Provide the (x, y) coordinate of the cell's center where the given text is located.  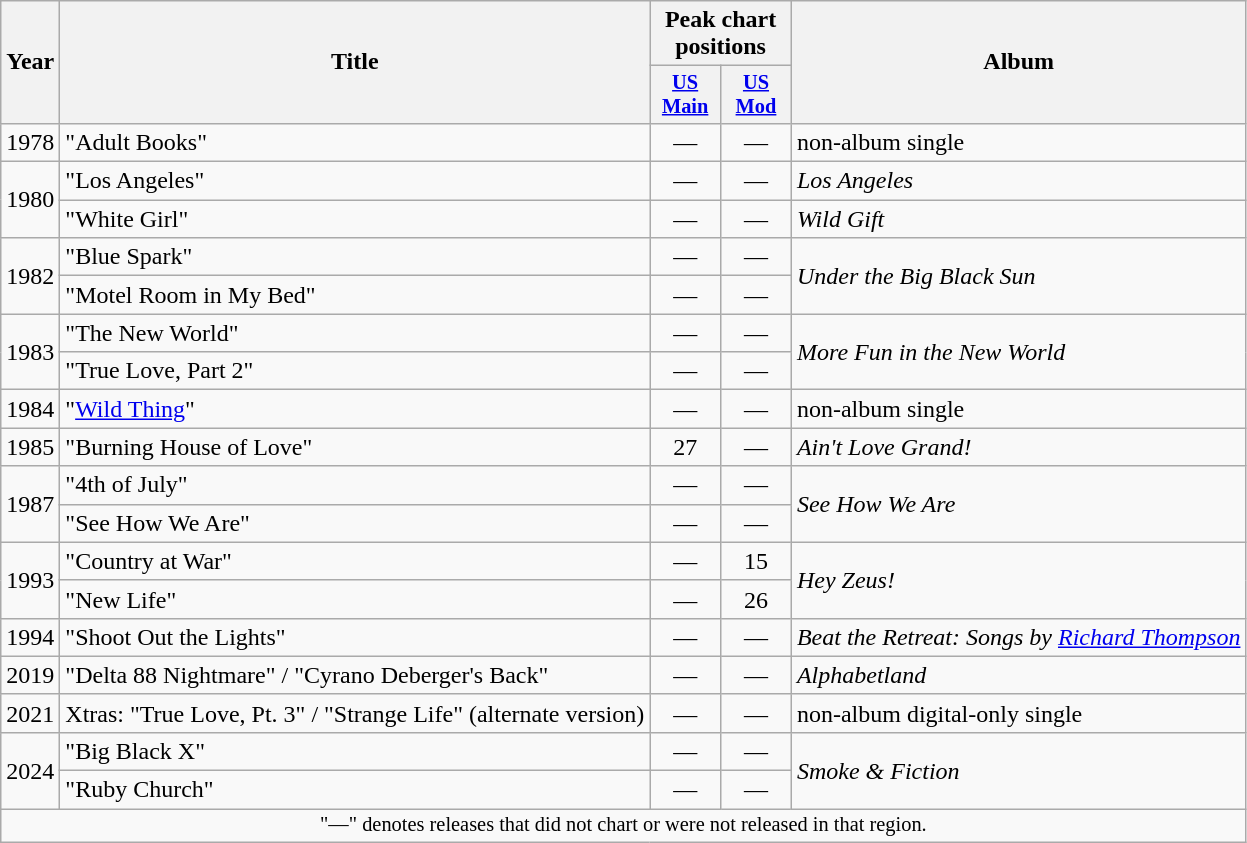
2024 (30, 770)
"New Life" (355, 599)
"—" denotes releases that did not chart or were not released in that region. (624, 826)
Under the Big Black Sun (1018, 276)
Ain't Love Grand! (1018, 447)
15 (756, 561)
2021 (30, 713)
"Wild Thing" (355, 409)
2019 (30, 675)
"Big Black X" (355, 751)
1982 (30, 276)
Smoke & Fiction (1018, 770)
1985 (30, 447)
non-album digital-only single (1018, 713)
27 (686, 447)
"Adult Books" (355, 142)
"Shoot Out the Lights" (355, 637)
Xtras: "True Love, Pt. 3" / "Strange Life" (alternate version) (355, 713)
See How We Are (1018, 504)
"4th of July" (355, 485)
1978 (30, 142)
1983 (30, 352)
USMod (756, 95)
Hey Zeus! (1018, 580)
"Delta 88 Nightmare" / "Cyrano Deberger's Back" (355, 675)
1980 (30, 200)
"Ruby Church" (355, 790)
Title (355, 62)
1993 (30, 580)
More Fun in the New World (1018, 352)
"Los Angeles" (355, 181)
USMain (686, 95)
1994 (30, 637)
1987 (30, 504)
"Burning House of Love" (355, 447)
"The New World" (355, 333)
1984 (30, 409)
"White Girl" (355, 219)
"True Love, Part 2" (355, 371)
"Motel Room in My Bed" (355, 295)
"See How We Are" (355, 523)
Album (1018, 62)
Year (30, 62)
Beat the Retreat: Songs by Richard Thompson (1018, 637)
Alphabetland (1018, 675)
Wild Gift (1018, 219)
Peak chart positions (721, 34)
Los Angeles (1018, 181)
"Country at War" (355, 561)
26 (756, 599)
"Blue Spark" (355, 257)
